Find where the given text appears and provide that cell's center as [X, Y] coordinate. 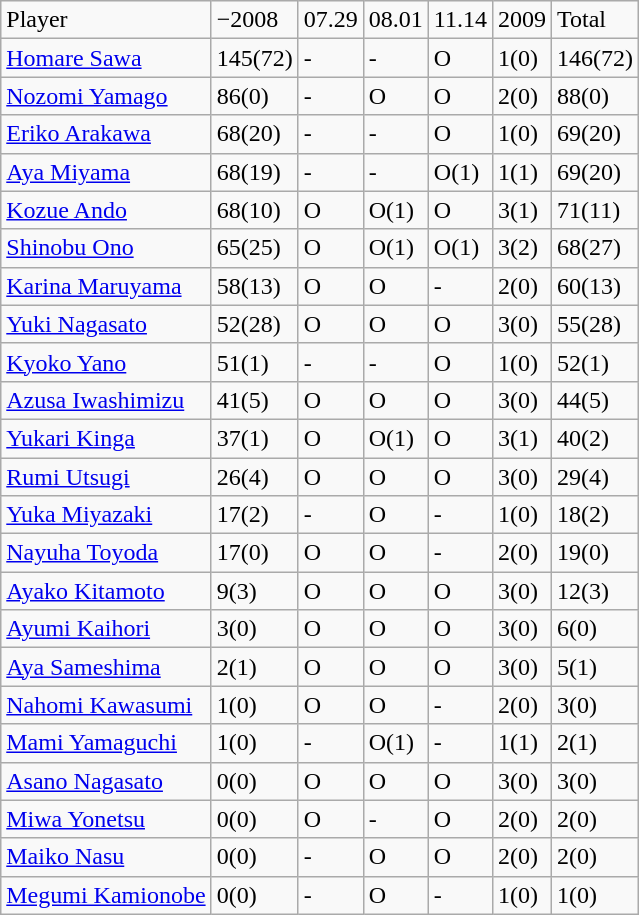
Azusa Iwashimizu [106, 400]
Nozomi Yamago [106, 96]
Maiko Nasu [106, 857]
Eriko Arakawa [106, 134]
2009 [522, 20]
44(5) [596, 400]
Nahomi Kawasumi [106, 705]
52(1) [596, 362]
Homare Sawa [106, 58]
Ayumi Kaihori [106, 629]
18(2) [596, 515]
86(0) [254, 96]
11.14 [460, 20]
Player [106, 20]
9(3) [254, 591]
3(2) [522, 248]
Karina Maruyama [106, 286]
Rumi Utsugi [106, 477]
Asano Nagasato [106, 781]
146(72) [596, 58]
Yuka Miyazaki [106, 515]
6(0) [596, 629]
37(1) [254, 438]
Total [596, 20]
08.01 [396, 20]
Yukari Kinga [106, 438]
51(1) [254, 362]
68(27) [596, 248]
Ayako Kitamoto [106, 591]
Shinobu Ono [106, 248]
Mami Yamaguchi [106, 743]
41(5) [254, 400]
29(4) [596, 477]
07.29 [330, 20]
Kyoko Yano [106, 362]
88(0) [596, 96]
17(2) [254, 515]
Miwa Yonetsu [106, 819]
68(10) [254, 210]
145(72) [254, 58]
71(11) [596, 210]
68(20) [254, 134]
5(1) [596, 667]
26(4) [254, 477]
12(3) [596, 591]
65(25) [254, 248]
Aya Miyama [106, 172]
Yuki Nagasato [106, 324]
Aya Sameshima [106, 667]
Megumi Kamionobe [106, 895]
−2008 [254, 20]
40(2) [596, 438]
Nayuha Toyoda [106, 553]
17(0) [254, 553]
Kozue Ando [106, 210]
19(0) [596, 553]
60(13) [596, 286]
68(19) [254, 172]
52(28) [254, 324]
55(28) [596, 324]
58(13) [254, 286]
